Return [X, Y] of the center of cell containing provided text 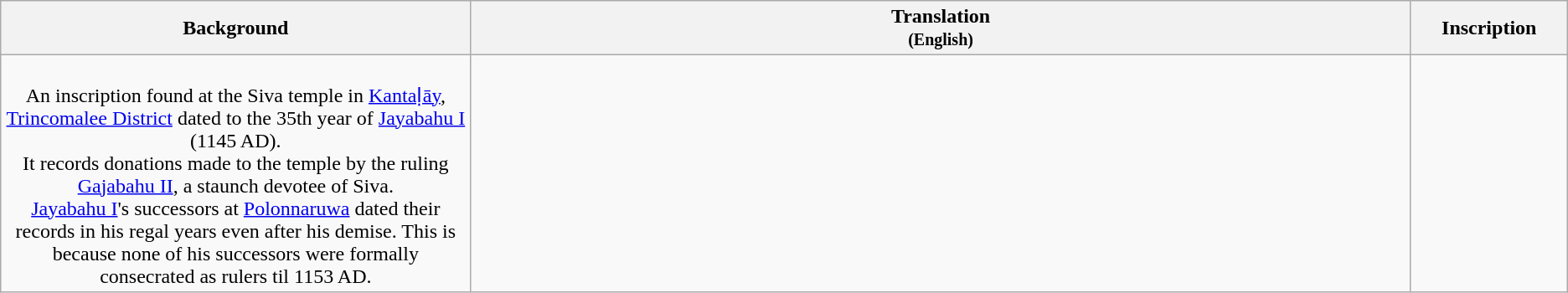
Translation(English) [941, 28]
Background [236, 28]
Inscription [1489, 28]
